Determine the (x, y) coordinate at the center of the cell enclosing the given text.  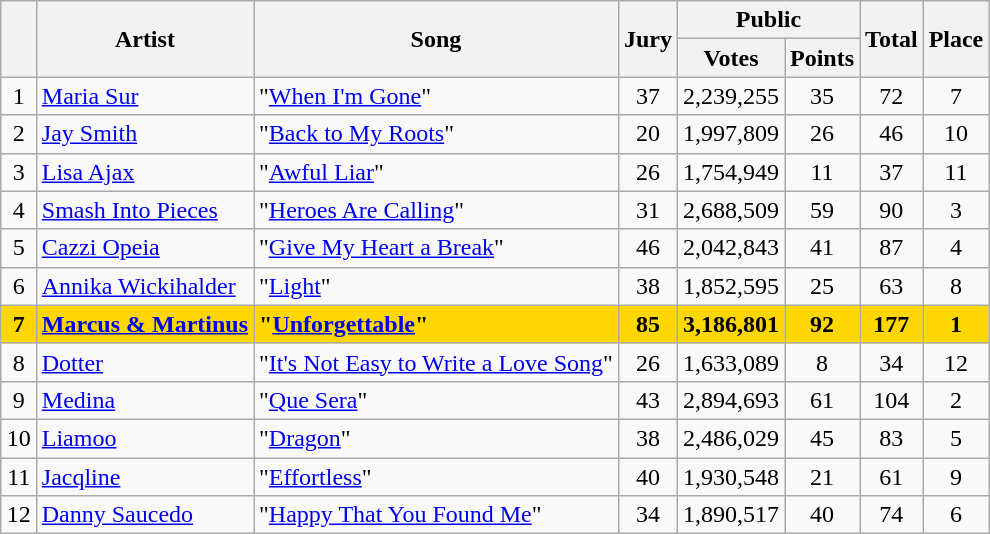
1,930,548 (730, 477)
1,890,517 (730, 515)
"Happy That You Found Me" (436, 515)
Medina (144, 400)
59 (822, 210)
Total (892, 39)
2,688,509 (730, 210)
1,633,089 (730, 362)
72 (892, 96)
74 (892, 515)
"Heroes Are Calling" (436, 210)
2,239,255 (730, 96)
Marcus & Martinus (144, 324)
"Que Sera" (436, 400)
85 (648, 324)
"When I'm Gone" (436, 96)
"Back to My Roots" (436, 134)
1,852,595 (730, 286)
Place (956, 39)
Dotter (144, 362)
"Unforgettable" (436, 324)
"Awful Liar" (436, 172)
Liamoo (144, 438)
2,486,029 (730, 438)
87 (892, 248)
Danny Saucedo (144, 515)
1,997,809 (730, 134)
3,186,801 (730, 324)
177 (892, 324)
"Light" (436, 286)
"It's Not Easy to Write a Love Song" (436, 362)
31 (648, 210)
"Dragon" (436, 438)
Annika Wickihalder (144, 286)
Public (768, 20)
2,042,843 (730, 248)
Jay Smith (144, 134)
90 (892, 210)
Smash Into Pieces (144, 210)
35 (822, 96)
Artist (144, 39)
83 (892, 438)
2,894,693 (730, 400)
Jacqline (144, 477)
92 (822, 324)
104 (892, 400)
"Effortless" (436, 477)
Points (822, 58)
Song (436, 39)
20 (648, 134)
1,754,949 (730, 172)
Cazzi Opeia (144, 248)
Lisa Ajax (144, 172)
Maria Sur (144, 96)
63 (892, 286)
41 (822, 248)
Jury (648, 39)
43 (648, 400)
"Give My Heart a Break" (436, 248)
25 (822, 286)
21 (822, 477)
45 (822, 438)
Votes (730, 58)
